Pinpoint the cell where the given text exists, returning its [X, Y] midpoint coordinate. 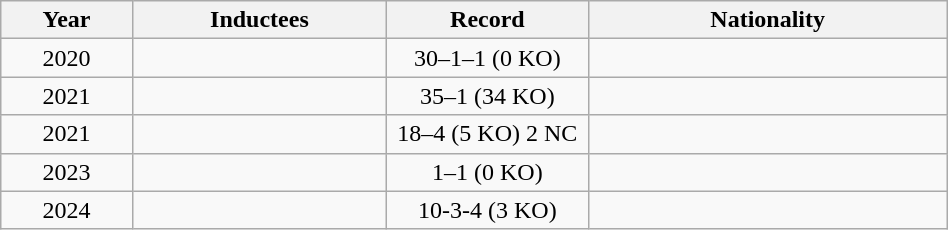
1–1 (0 KO) [488, 172]
10-3-4 (3 KO) [488, 210]
18–4 (5 KO) 2 NC [488, 134]
30–1–1 (0 KO) [488, 58]
2023 [66, 172]
Year [66, 20]
Inductees [259, 20]
2024 [66, 210]
35–1 (34 KO) [488, 96]
Record [488, 20]
Nationality [768, 20]
2020 [66, 58]
